Capture the cell that displays the provided text and extract its [x, y] central coordinate. 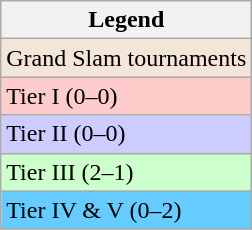
Grand Slam tournaments [126, 58]
Tier II (0–0) [126, 134]
Legend [126, 20]
Tier IV & V (0–2) [126, 210]
Tier III (2–1) [126, 172]
Tier I (0–0) [126, 96]
